For the text-containing cell, return its midpoint in (x, y) coordinate format. 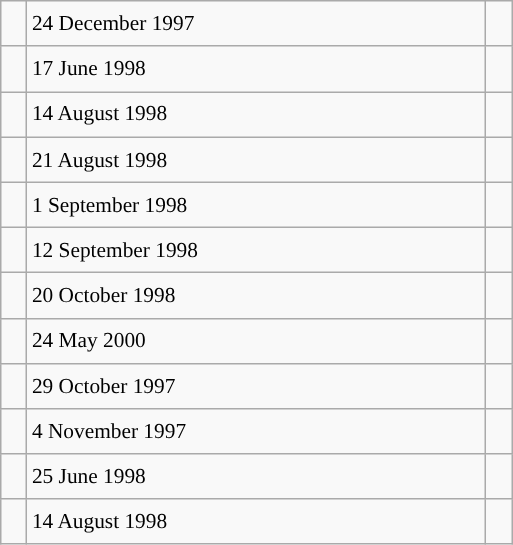
24 December 1997 (256, 24)
4 November 1997 (256, 432)
1 September 1998 (256, 204)
12 September 1998 (256, 250)
20 October 1998 (256, 296)
17 June 1998 (256, 68)
25 June 1998 (256, 476)
24 May 2000 (256, 340)
29 October 1997 (256, 386)
21 August 1998 (256, 160)
